Extract the (X, Y) coordinate from the center of the cell holding the provided text.  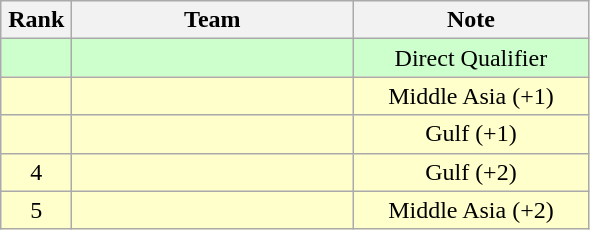
5 (36, 210)
Middle Asia (+2) (471, 210)
Gulf (+1) (471, 134)
Team (212, 20)
Direct Qualifier (471, 58)
Gulf (+2) (471, 172)
Rank (36, 20)
Middle Asia (+1) (471, 96)
Note (471, 20)
4 (36, 172)
